Identify which cell holds the provided text, then report its (X, Y) central coordinate. 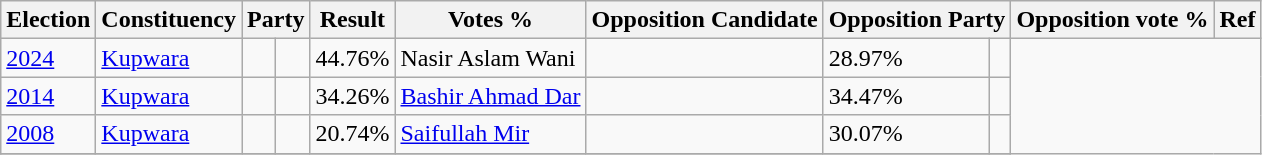
2024 (48, 58)
34.47% (906, 96)
Election (48, 20)
Opposition vote % (1112, 20)
Votes % (490, 20)
Opposition Party (917, 20)
Saifullah Mir (490, 134)
2008 (48, 134)
Constituency (169, 20)
44.76% (352, 58)
20.74% (352, 134)
34.26% (352, 96)
Nasir Aslam Wani (490, 58)
2014 (48, 96)
28.97% (906, 58)
30.07% (906, 134)
Opposition Candidate (704, 20)
Party (276, 20)
Ref (1238, 20)
Result (352, 20)
Bashir Ahmad Dar (490, 96)
